Extract the (X, Y) coordinate from the center of the cell holding the provided text.  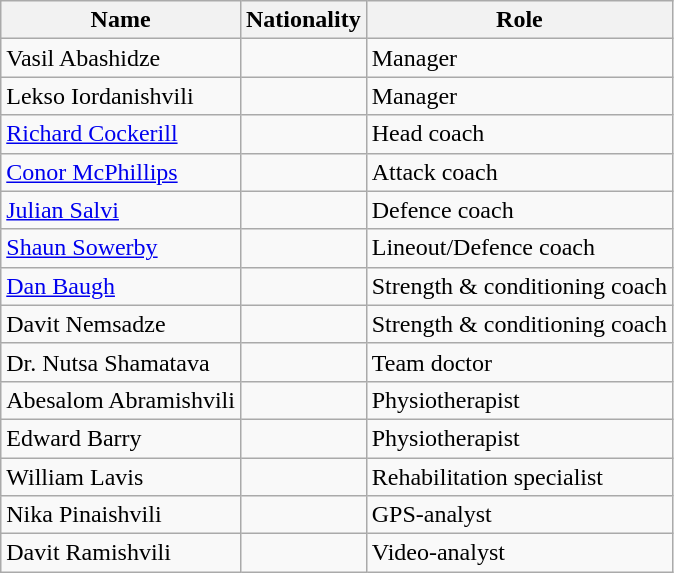
Davit Nemsadze (121, 324)
Rehabilitation specialist (519, 477)
Nika Pinaishvili (121, 515)
Vasil Abashidze (121, 58)
Attack coach (519, 172)
Lekso Iordanishvili (121, 96)
Head coach (519, 134)
Richard Cockerill (121, 134)
Julian Salvi (121, 210)
Conor McPhillips (121, 172)
Team doctor (519, 362)
Shaun Sowerby (121, 248)
William Lavis (121, 477)
Nationality (303, 20)
Dan Baugh (121, 286)
GPS-analyst (519, 515)
Video-analyst (519, 553)
Role (519, 20)
Defence coach (519, 210)
Edward Barry (121, 438)
Abesalom Abramishvili (121, 400)
Davit Ramishvili (121, 553)
Dr. Nutsa Shamatava (121, 362)
Lineout/Defence coach (519, 248)
Name (121, 20)
